For the text-containing cell, return its midpoint in [X, Y] coordinate format. 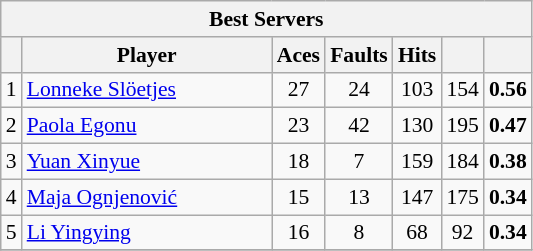
2 [12, 126]
Lonneke Slöetjes [147, 90]
Yuan Xinyue [147, 162]
92 [462, 233]
195 [462, 126]
13 [359, 197]
7 [359, 162]
Paola Egonu [147, 126]
1 [12, 90]
0.56 [508, 90]
Aces [298, 55]
154 [462, 90]
Hits [418, 55]
15 [298, 197]
Player [147, 55]
27 [298, 90]
23 [298, 126]
0.47 [508, 126]
103 [418, 90]
3 [12, 162]
Best Servers [266, 19]
18 [298, 162]
147 [418, 197]
0.38 [508, 162]
4 [12, 197]
Li Yingying [147, 233]
5 [12, 233]
24 [359, 90]
159 [418, 162]
68 [418, 233]
Maja Ognjenović [147, 197]
Faults [359, 55]
130 [418, 126]
175 [462, 197]
184 [462, 162]
16 [298, 233]
8 [359, 233]
42 [359, 126]
